Scan for the cell matching the given text and deliver its (x, y) coordinate at center. 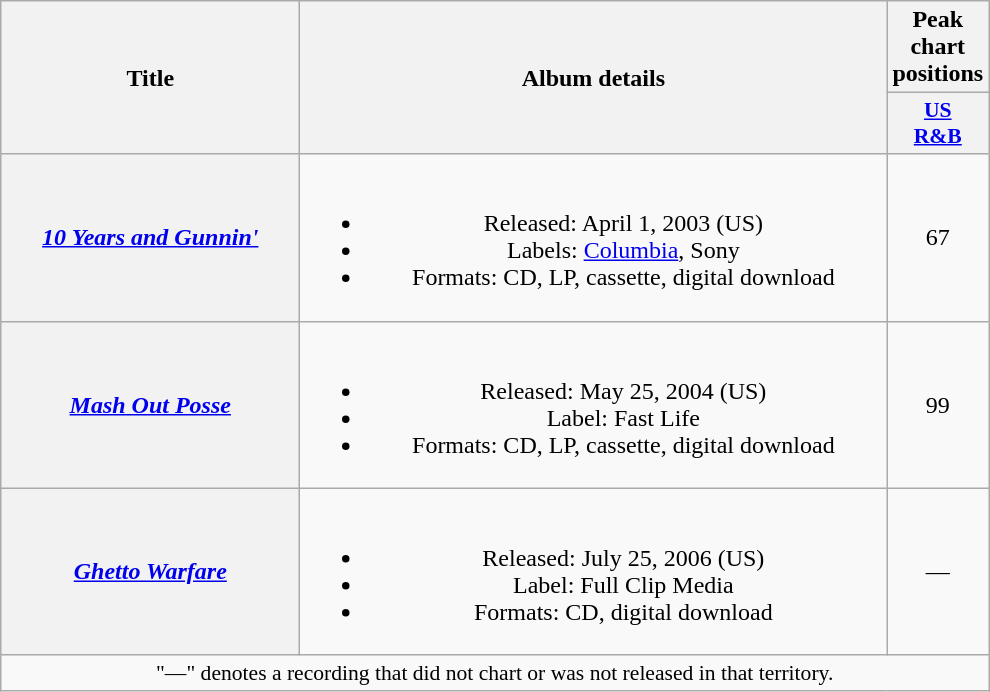
Mash Out Posse (150, 404)
99 (938, 404)
Ghetto Warfare (150, 572)
"—" denotes a recording that did not chart or was not released in that territory. (495, 673)
Released: May 25, 2004 (US)Label: Fast LifeFormats: CD, LP, cassette, digital download (594, 404)
Released: July 25, 2006 (US)Label: Full Clip MediaFormats: CD, digital download (594, 572)
USR&B (938, 124)
Title (150, 78)
10 Years and Gunnin' (150, 238)
67 (938, 238)
Peak chart positions (938, 47)
— (938, 572)
Released: April 1, 2003 (US)Labels: Columbia, SonyFormats: CD, LP, cassette, digital download (594, 238)
Album details (594, 78)
